Provide the (x, y) coordinate of the cell's center where the given text is located.  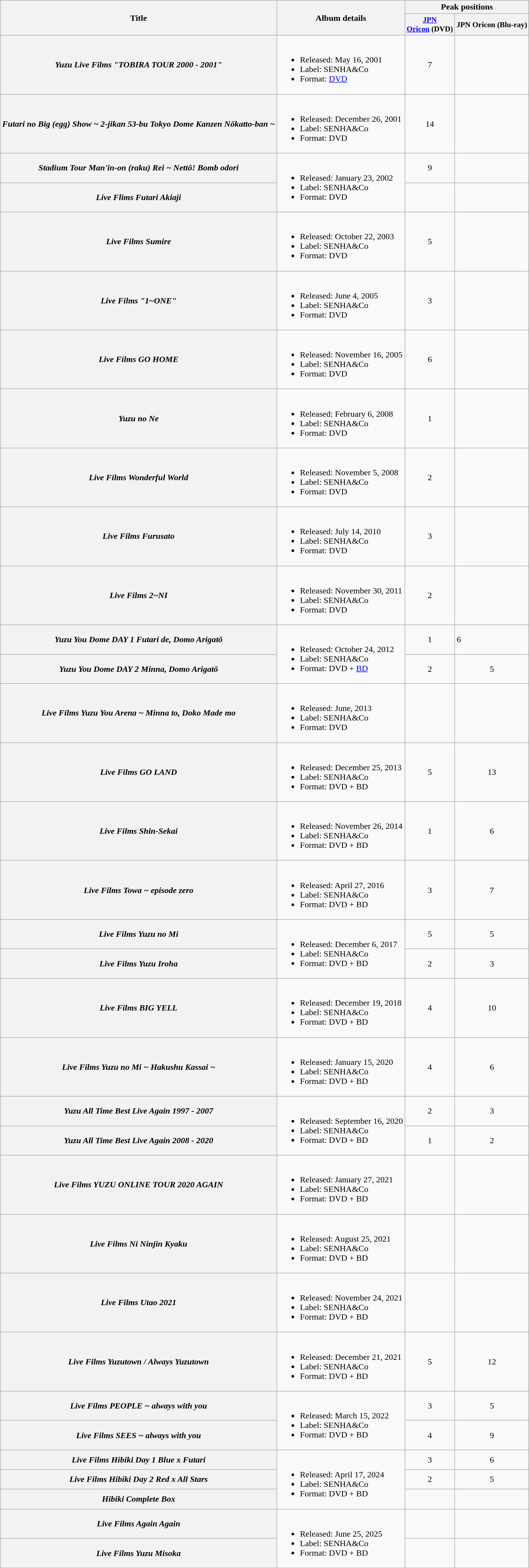
Live Films GO LAND (139, 772)
Futari no Big (egg) Show ~ 2-jikan 53-bu Tokyo Dome Kanzen Nōkatto-ban ~ (139, 123)
Live Films Yuzu no Mi ~ Hakushu Kassai ~ (139, 1067)
Yuzu Live Films "TOBIRA TOUR 2000 - 2001" (139, 65)
Live Films Hibiki Day 2 Red x All Stars (139, 1479)
Released: December 25, 2013Label: SENHA&CoFormat: DVD + BD (341, 772)
Live Films Furusato (139, 536)
Released: June 25, 2025Label: SENHA&CoFormat: DVD + BD (341, 1538)
Released: December 19, 2018Label: SENHA&CoFormat: DVD + BD (341, 1008)
Stadium Tour Man'in-on (raku) Rei ~ Nettō! Bomb odori (139, 168)
Released: November 16, 2005Label: SENHA&CoFormat: DVD (341, 359)
Live Films BIG YELL (139, 1008)
Released: December 6, 2017Label: SENHA&CoFormat: DVD + BD (341, 949)
Live Films Utao 2021 (139, 1303)
JPN Oricon (Blu-ray) (492, 25)
Live Films Wonderful World (139, 477)
Yuzu no Ne (139, 418)
Released: March 15, 2022Label: SENHA&CoFormat: DVD + BD (341, 1421)
Released: February 6, 2008Label: SENHA&CoFormat: DVD (341, 418)
Released: April 17, 2024Label: SENHA&CoFormat: DVD + BD (341, 1479)
Live Films Ni Ninjin Kyaku (139, 1243)
Live Films Shin-Sekai (139, 831)
Live Films SEES ~ always with you (139, 1435)
Live Films Yuzu Misoka (139, 1553)
Live Films Hibiki Day 1 Blue x Futari (139, 1460)
Released: August 25, 2021Label: SENHA&CoFormat: DVD + BD (341, 1243)
Released: October 22, 2003Label: SENHA&CoFormat: DVD (341, 241)
Released: April 27, 2016Label: SENHA&CoFormat: DVD + BD (341, 890)
Released: October 24, 2012Label: SENHA&CoFormat: DVD + BD (341, 654)
Released: May 16, 2001Label: SENHA&CoFormat: DVD (341, 65)
Live Films Towa ~ episode zero (139, 890)
Released: June, 2013Label: SENHA&CoFormat: DVD (341, 713)
Peak positions (467, 7)
13 (492, 772)
Yuzu All Time Best Live Again 2008 - 2020 (139, 1141)
Live Films Yuzutown / Always Yuzutown (139, 1361)
Live Films Yuzu Iroha (139, 964)
Released: September 16, 2020Label: SENHA&CoFormat: DVD + BD (341, 1126)
12 (492, 1361)
Live Films "1~ONE" (139, 301)
Live Films Yuzu no Mi (139, 934)
Released: June 4, 2005Label: SENHA&CoFormat: DVD (341, 301)
Hibiki Complete Box (139, 1499)
Released: November 24, 2021Label: SENHA&CoFormat: DVD + BD (341, 1303)
Live Flims Futari Akiaji (139, 198)
Live Films GO HOME (139, 359)
Live Films Yuzu You Arena ~ Minna to, Doko Made mo (139, 713)
Album details (341, 18)
Released: December 21, 2021Label: SENHA&CoFormat: DVD + BD (341, 1361)
Yuzu You Dome DAY 1 Futari de, Domo Arigatō (139, 640)
Released: November 5, 2008Label: SENHA&CoFormat: DVD (341, 477)
14 (430, 123)
Released: January 27, 2021Label: SENHA&CoFormat: DVD + BD (341, 1185)
Yuzu You Dome DAY 2 Minna, Domo Arigatō (139, 669)
Live Films PEOPLE ~ always with you (139, 1406)
Released: July 14, 2010Label: SENHA&CoFormat: DVD (341, 536)
Released: January 15, 2020Label: SENHA&CoFormat: DVD + BD (341, 1067)
Released: November 26, 2014Label: SENHA&CoFormat: DVD + BD (341, 831)
Released: November 30, 2011Label: SENHA&CoFormat: DVD (341, 596)
Live Films YUZU ONLINE TOUR 2020 AGAIN (139, 1185)
Yuzu All Time Best Live Again 1997 - 2007 (139, 1111)
JPNOricon (DVD) (430, 25)
Released: January 23, 2002Label: SENHA&CoFormat: DVD (341, 183)
Live Films Again Again (139, 1524)
Title (139, 18)
Released: December 26, 2001Label: SENHA&CoFormat: DVD (341, 123)
Live Films Sumire (139, 241)
10 (492, 1008)
Live Films 2~NI (139, 596)
